Search for the cell housing the specified text and yield its (x, y) center coordinate. 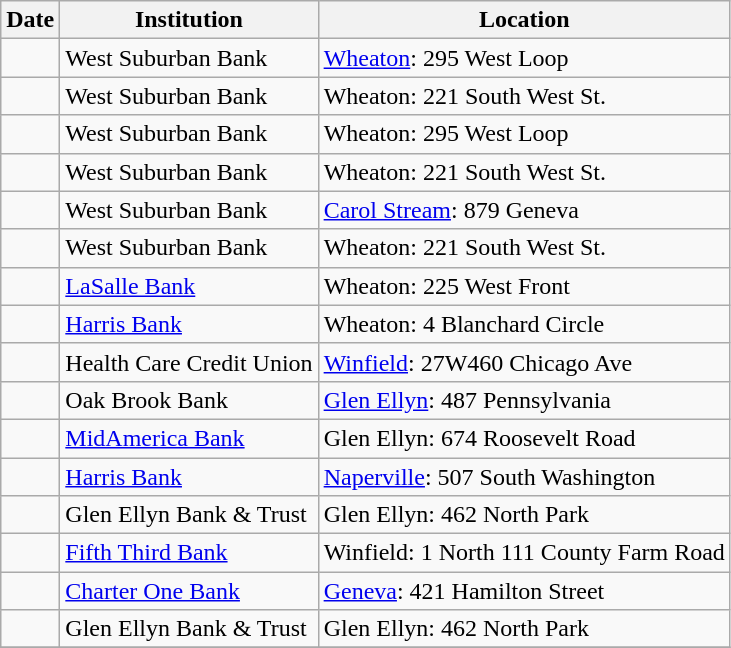
Carol Stream: 879 Geneva (524, 210)
LaSalle Bank (189, 286)
Glen Ellyn: 674 Roosevelt Road (524, 438)
Geneva: 421 Hamilton Street (524, 591)
Fifth Third Bank (189, 553)
Location (524, 20)
Winfield: 27W460 Chicago Ave (524, 362)
Health Care Credit Union (189, 362)
Date (30, 20)
Charter One Bank (189, 591)
Oak Brook Bank (189, 400)
Glen Ellyn: 487 Pennsylvania (524, 400)
Wheaton: 225 West Front (524, 286)
Institution (189, 20)
Naperville: 507 South Washington (524, 477)
Winfield: 1 North 111 County Farm Road (524, 553)
MidAmerica Bank (189, 438)
Wheaton: 4 Blanchard Circle (524, 324)
